Determine the (X, Y) coordinate at the center of the cell enclosing the given text.  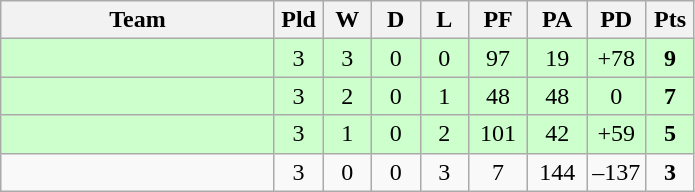
19 (558, 58)
+59 (616, 134)
PA (558, 20)
42 (558, 134)
PF (498, 20)
L (444, 20)
Team (138, 20)
–137 (616, 172)
97 (498, 58)
Pts (670, 20)
9 (670, 58)
144 (558, 172)
5 (670, 134)
Pld (298, 20)
W (348, 20)
D (396, 20)
+78 (616, 58)
101 (498, 134)
PD (616, 20)
